Scan for the cell matching the given text and deliver its [x, y] coordinate at center. 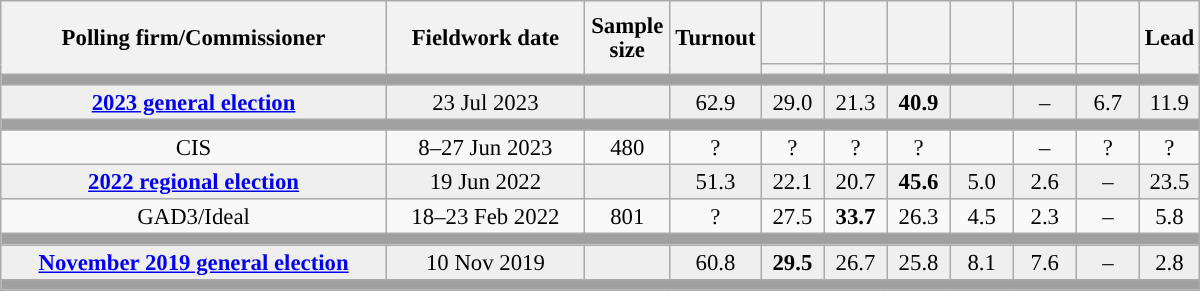
2.8 [1169, 262]
8.1 [982, 262]
Polling firm/Commissioner [194, 38]
2.6 [1044, 182]
62.9 [716, 102]
23 Jul 2023 [485, 102]
45.6 [918, 182]
10 Nov 2019 [485, 262]
Turnout [716, 38]
5.0 [982, 182]
Fieldwork date [485, 38]
27.5 [792, 218]
November 2019 general election [194, 262]
21.3 [856, 102]
4.5 [982, 218]
29.5 [792, 262]
25.8 [918, 262]
CIS [194, 148]
60.8 [716, 262]
2.3 [1044, 218]
2022 regional election [194, 182]
7.6 [1044, 262]
Sample size [627, 38]
GAD3/Ideal [194, 218]
6.7 [1108, 102]
22.1 [792, 182]
8–27 Jun 2023 [485, 148]
480 [627, 148]
40.9 [918, 102]
26.7 [856, 262]
29.0 [792, 102]
5.8 [1169, 218]
20.7 [856, 182]
2023 general election [194, 102]
26.3 [918, 218]
19 Jun 2022 [485, 182]
18–23 Feb 2022 [485, 218]
Lead [1169, 38]
33.7 [856, 218]
51.3 [716, 182]
23.5 [1169, 182]
801 [627, 218]
11.9 [1169, 102]
